Return (X, Y) of the center of cell containing provided text 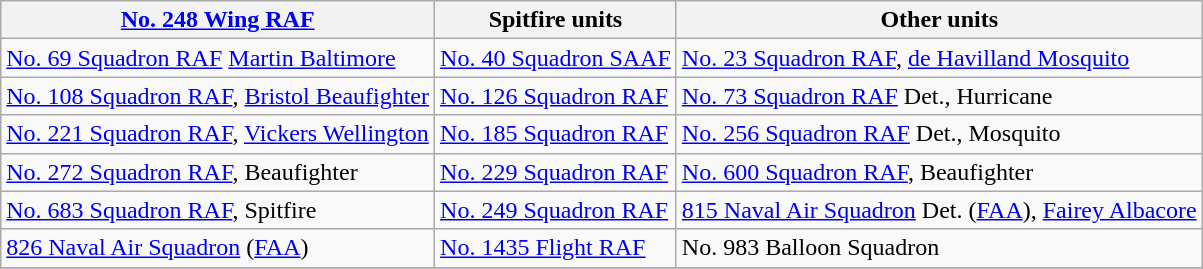
No. 69 Squadron RAF Martin Baltimore (218, 58)
No. 108 Squadron RAF, Bristol Beaufighter (218, 96)
No. 272 Squadron RAF, Beaufighter (218, 172)
No. 126 Squadron RAF (556, 96)
No. 600 Squadron RAF, Beaufighter (939, 172)
No. 248 Wing RAF (218, 20)
No. 983 Balloon Squadron (939, 248)
826 Naval Air Squadron (FAA) (218, 248)
No. 256 Squadron RAF Det., Mosquito (939, 134)
No. 1435 Flight RAF (556, 248)
No. 221 Squadron RAF, Vickers Wellington (218, 134)
815 Naval Air Squadron Det. (FAA), Fairey Albacore (939, 210)
No. 249 Squadron RAF (556, 210)
No. 73 Squadron RAF Det., Hurricane (939, 96)
Other units (939, 20)
No. 229 Squadron RAF (556, 172)
No. 683 Squadron RAF, Spitfire (218, 210)
Spitfire units (556, 20)
No. 23 Squadron RAF, de Havilland Mosquito (939, 58)
No. 40 Squadron SAAF (556, 58)
No. 185 Squadron RAF (556, 134)
